Capture the cell that displays the provided text and extract its (X, Y) central coordinate. 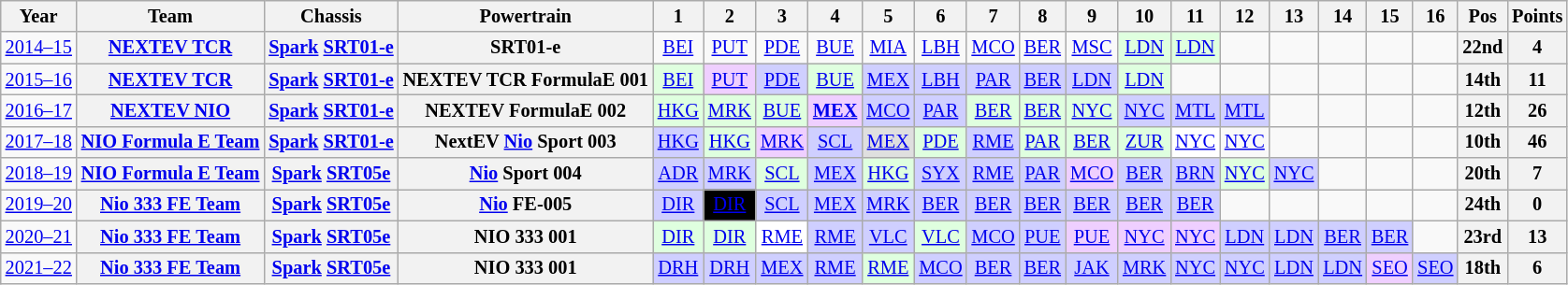
2 (730, 16)
Points (1537, 16)
1 (678, 16)
20th (1482, 174)
NEXTEV FormulaE 002 (526, 110)
2014–15 (39, 48)
24th (1482, 205)
NextEV Nio Sport 003 (526, 142)
Team (170, 16)
0 (1537, 205)
14th (1482, 79)
5 (888, 16)
18th (1482, 268)
3 (782, 16)
NEXTEV NIO (170, 110)
Nio Sport 004 (526, 174)
22nd (1482, 48)
12th (1482, 110)
16 (1435, 16)
SYX (940, 174)
ZUR (1144, 142)
MSC (1092, 48)
12 (1244, 16)
14 (1343, 16)
10th (1482, 142)
46 (1537, 142)
2018–19 (39, 174)
BRN (1196, 174)
Chassis (331, 16)
2016–17 (39, 110)
ADR (678, 174)
2019–20 (39, 205)
26 (1537, 110)
NEXTEV TCR FormulaE 001 (526, 79)
Powertrain (526, 16)
JAK (1092, 268)
2017–18 (39, 142)
2021–22 (39, 268)
SRT01-e (526, 48)
10 (1144, 16)
Year (39, 16)
8 (1042, 16)
2020–21 (39, 236)
23rd (1482, 236)
Pos (1482, 16)
15 (1390, 16)
MIA (888, 48)
2015–16 (39, 79)
9 (1092, 16)
Nio FE-005 (526, 205)
